Return [X, Y] of the center of cell containing provided text 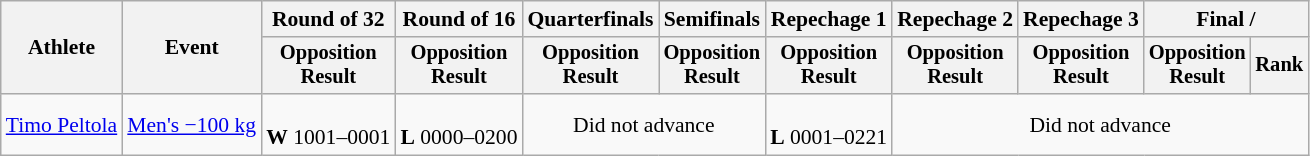
Quarterfinals [590, 19]
Semifinals [712, 19]
Men's −100 kg [192, 124]
L 0000–0200 [458, 124]
Repechage 3 [1081, 19]
L 0001–0221 [828, 124]
Athlete [62, 48]
Event [192, 48]
Round of 16 [458, 19]
Repechage 2 [955, 19]
Timo Peltola [62, 124]
Repechage 1 [828, 19]
W 1001–0001 [328, 124]
Final / [1226, 19]
Rank [1279, 66]
Round of 32 [328, 19]
